Return [x, y] of the center of cell containing provided text 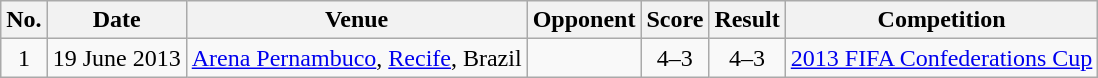
Venue [356, 20]
1 [24, 58]
19 June 2013 [116, 58]
2013 FIFA Confederations Cup [942, 58]
Score [675, 20]
Result [747, 20]
No. [24, 20]
Opponent [584, 20]
Date [116, 20]
Competition [942, 20]
Arena Pernambuco, Recife, Brazil [356, 58]
